Search for the cell housing the specified text and yield its (x, y) center coordinate. 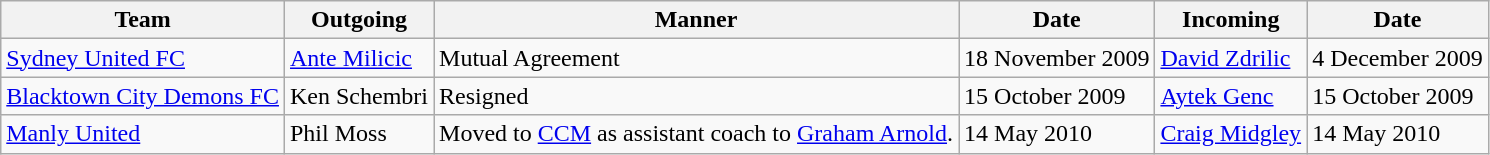
18 November 2009 (1057, 58)
Mutual Agreement (696, 58)
Incoming (1231, 20)
Blacktown City Demons FC (143, 96)
Sydney United FC (143, 58)
Phil Moss (358, 134)
4 December 2009 (1398, 58)
David Zdrilic (1231, 58)
Aytek Genc (1231, 96)
Ken Schembri (358, 96)
Ante Milicic (358, 58)
Craig Midgley (1231, 134)
Manly United (143, 134)
Outgoing (358, 20)
Resigned (696, 96)
Manner (696, 20)
Team (143, 20)
Moved to CCM as assistant coach to Graham Arnold. (696, 134)
